Capture the cell that displays the provided text and extract its [x, y] central coordinate. 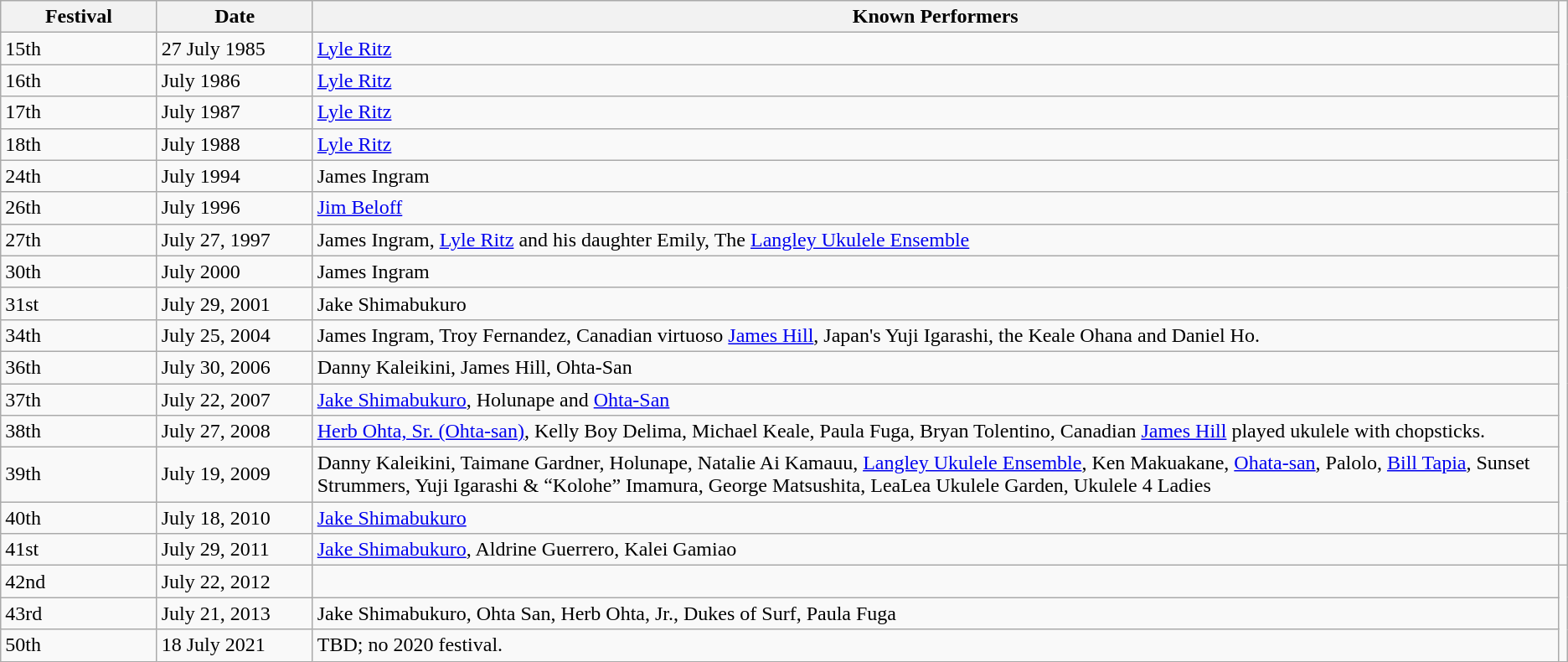
July 22, 2012 [235, 582]
July 18, 2010 [235, 518]
July 21, 2013 [235, 613]
TBD; no 2020 festival. [935, 645]
July 22, 2007 [235, 400]
24th [79, 176]
July 1996 [235, 208]
July 1994 [235, 176]
30th [79, 272]
18th [79, 144]
July 30, 2006 [235, 367]
37th [79, 400]
Jake Shimabukuro, Ohta San, Herb Ohta, Jr., Dukes of Surf, Paula Fuga [935, 613]
18 July 2021 [235, 645]
34th [79, 335]
Jim Beloff [935, 208]
July 29, 2001 [235, 303]
Jake Shimabukuro, Aldrine Guerrero, Kalei Gamiao [935, 550]
July 1988 [235, 144]
39th [79, 474]
James Ingram, Lyle Ritz and his daughter Emily, The Langley Ukulele Ensemble [935, 240]
41st [79, 550]
July 19, 2009 [235, 474]
50th [79, 645]
31st [79, 303]
July 1986 [235, 80]
July 2000 [235, 272]
40th [79, 518]
Date [235, 17]
26th [79, 208]
43rd [79, 613]
17th [79, 112]
July 25, 2004 [235, 335]
Festival [79, 17]
Herb Ohta, Sr. (Ohta-san), Kelly Boy Delima, Michael Keale, Paula Fuga, Bryan Tolentino, Canadian James Hill played ukulele with chopsticks. [935, 432]
36th [79, 367]
Known Performers [935, 17]
July 1987 [235, 112]
Danny Kaleikini, James Hill, Ohta-San [935, 367]
15th [79, 49]
16th [79, 80]
July 27, 2008 [235, 432]
27th [79, 240]
Jake Shimabukuro, Holunape and Ohta-San [935, 400]
38th [79, 432]
July 27, 1997 [235, 240]
27 July 1985 [235, 49]
July 29, 2011 [235, 550]
42nd [79, 582]
James Ingram, Troy Fernandez, Canadian virtuoso James Hill, Japan's Yuji Igarashi, the Keale Ohana and Daniel Ho. [935, 335]
